Identify which cell holds the provided text, then report its [x, y] central coordinate. 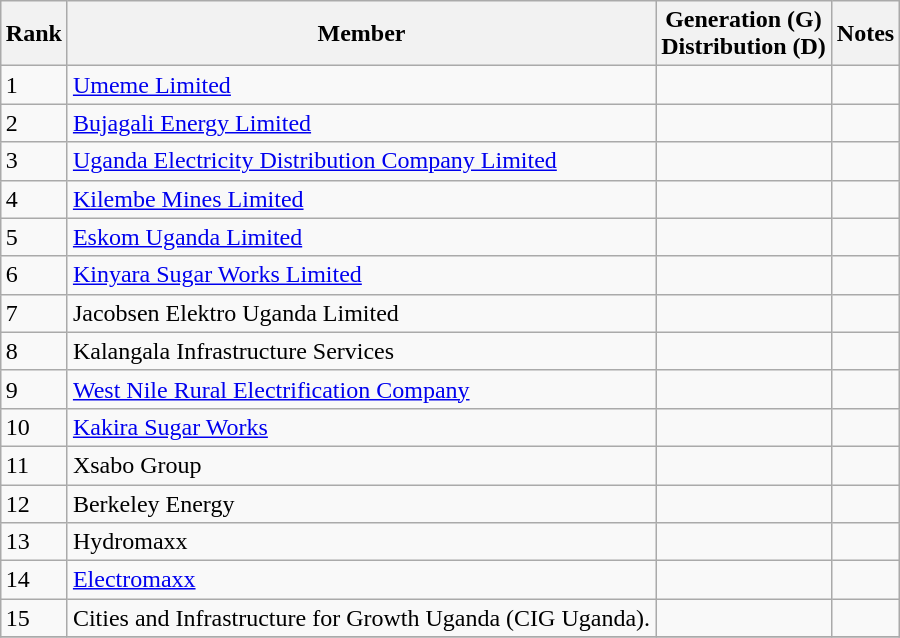
1 [34, 85]
Berkeley Energy [361, 503]
Kilembe Mines Limited [361, 199]
Jacobsen Elektro Uganda Limited [361, 313]
Bujagali Energy Limited [361, 123]
10 [34, 427]
5 [34, 237]
Kinyara Sugar Works Limited [361, 275]
8 [34, 351]
12 [34, 503]
Rank [34, 34]
Cities and Infrastructure for Growth Uganda (CIG Uganda). [361, 618]
West Nile Rural Electrification Company [361, 389]
Kakira Sugar Works [361, 427]
4 [34, 199]
Member [361, 34]
9 [34, 389]
Umeme Limited [361, 85]
Eskom Uganda Limited [361, 237]
Kalangala Infrastructure Services [361, 351]
14 [34, 580]
6 [34, 275]
7 [34, 313]
Generation (G)Distribution (D) [744, 34]
Electromaxx [361, 580]
2 [34, 123]
Notes [865, 34]
Uganda Electricity Distribution Company Limited [361, 161]
11 [34, 465]
Xsabo Group [361, 465]
3 [34, 161]
15 [34, 618]
Hydromaxx [361, 542]
13 [34, 542]
